Determine the [x, y] coordinate at the center of the cell enclosing the given text.  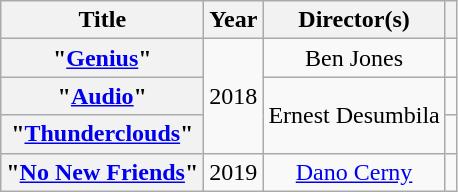
2018 [234, 96]
Director(s) [354, 20]
"Thunderclouds" [102, 134]
Dano Cerny [354, 172]
2019 [234, 172]
"Audio" [102, 96]
"Genius" [102, 58]
Ernest Desumbila [354, 115]
Title [102, 20]
Ben Jones [354, 58]
Year [234, 20]
"No New Friends" [102, 172]
